Return the [x, y] coordinate for the center point of the cell that contains the specified text.  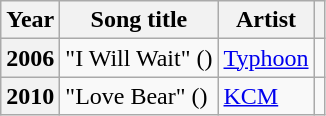
Artist [266, 20]
Song title [139, 20]
"I Will Wait" () [139, 58]
2006 [30, 58]
"Love Bear" () [139, 96]
Year [30, 20]
2010 [30, 96]
KCM [266, 96]
Typhoon [266, 58]
